Find where the given text appears and provide that cell's center as (x, y) coordinate. 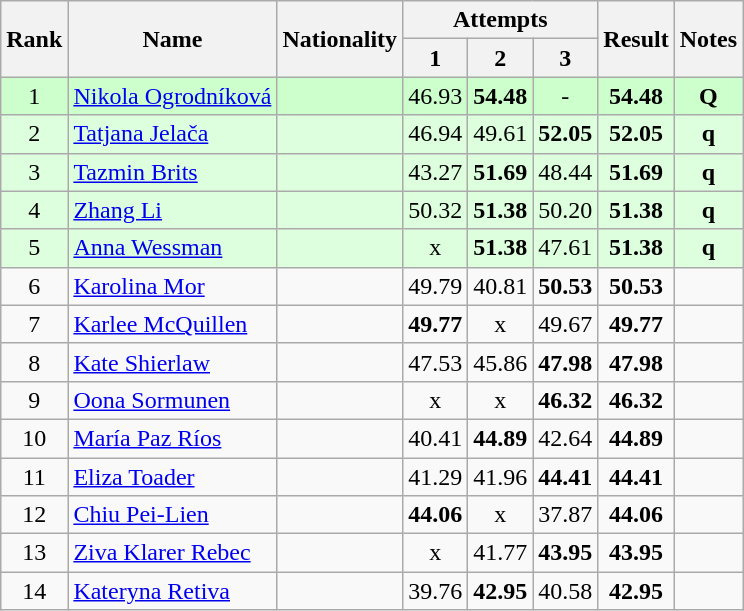
13 (34, 553)
Zhang Li (172, 210)
14 (34, 591)
40.41 (436, 438)
49.61 (500, 134)
Result (636, 39)
Q (708, 96)
42.64 (566, 438)
46.94 (436, 134)
41.96 (500, 477)
Nationality (340, 39)
Karlee McQuillen (172, 324)
39.76 (436, 591)
Rank (34, 39)
50.32 (436, 210)
10 (34, 438)
49.79 (436, 286)
46.93 (436, 96)
Oona Sormunen (172, 400)
Notes (708, 39)
41.77 (500, 553)
48.44 (566, 172)
45.86 (500, 362)
8 (34, 362)
Eliza Toader (172, 477)
Tatjana Jelača (172, 134)
47.61 (566, 248)
Attempts (500, 20)
43.27 (436, 172)
Name (172, 39)
49.67 (566, 324)
Anna Wessman (172, 248)
41.29 (436, 477)
Kate Shierlaw (172, 362)
Chiu Pei-Lien (172, 515)
María Paz Ríos (172, 438)
40.81 (500, 286)
4 (34, 210)
5 (34, 248)
7 (34, 324)
50.20 (566, 210)
40.58 (566, 591)
47.53 (436, 362)
Tazmin Brits (172, 172)
Karolina Mor (172, 286)
6 (34, 286)
12 (34, 515)
9 (34, 400)
Ziva Klarer Rebec (172, 553)
37.87 (566, 515)
11 (34, 477)
- (566, 96)
Nikola Ogrodníková (172, 96)
Kateryna Retiva (172, 591)
